Output the (x, y) coordinate of the center of the cell containing the given text.  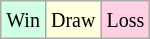
Loss (126, 20)
Win (24, 20)
Draw (72, 20)
